Provide the [X, Y] coordinate of the cell's center where the given text is located.  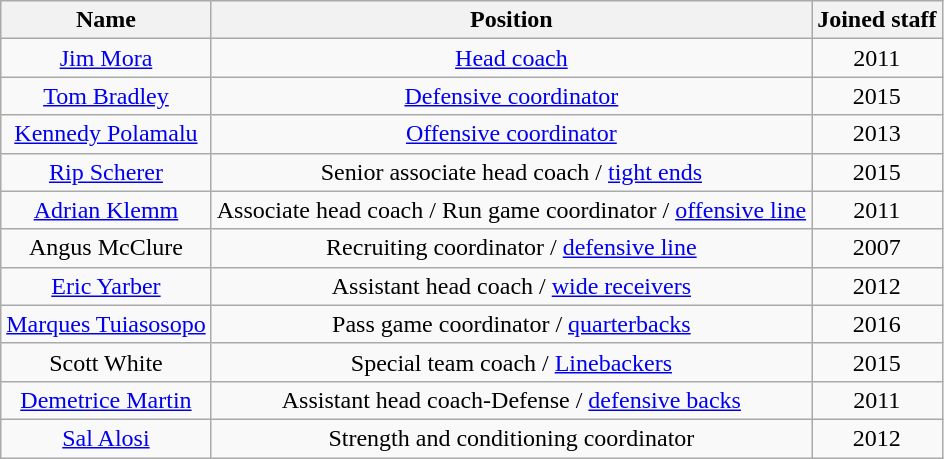
Adrian Klemm [106, 210]
Position [511, 20]
Kennedy Polamalu [106, 134]
Senior associate head coach / tight ends [511, 172]
Special team coach / Linebackers [511, 362]
Assistant head coach-Defense / defensive backs [511, 400]
Name [106, 20]
Marques Tuiasosopo [106, 324]
Assistant head coach / wide receivers [511, 286]
Sal Alosi [106, 438]
Tom Bradley [106, 96]
Joined staff [877, 20]
Strength and conditioning coordinator [511, 438]
Recruiting coordinator / defensive line [511, 248]
Eric Yarber [106, 286]
Defensive coordinator [511, 96]
2007 [877, 248]
Rip Scherer [106, 172]
Angus McClure [106, 248]
Associate head coach / Run game coordinator / offensive line [511, 210]
Offensive coordinator [511, 134]
Scott White [106, 362]
Demetrice Martin [106, 400]
Pass game coordinator / quarterbacks [511, 324]
Head coach [511, 58]
Jim Mora [106, 58]
2016 [877, 324]
2013 [877, 134]
